Extract the (x, y) coordinate from the center of the cell holding the provided text.  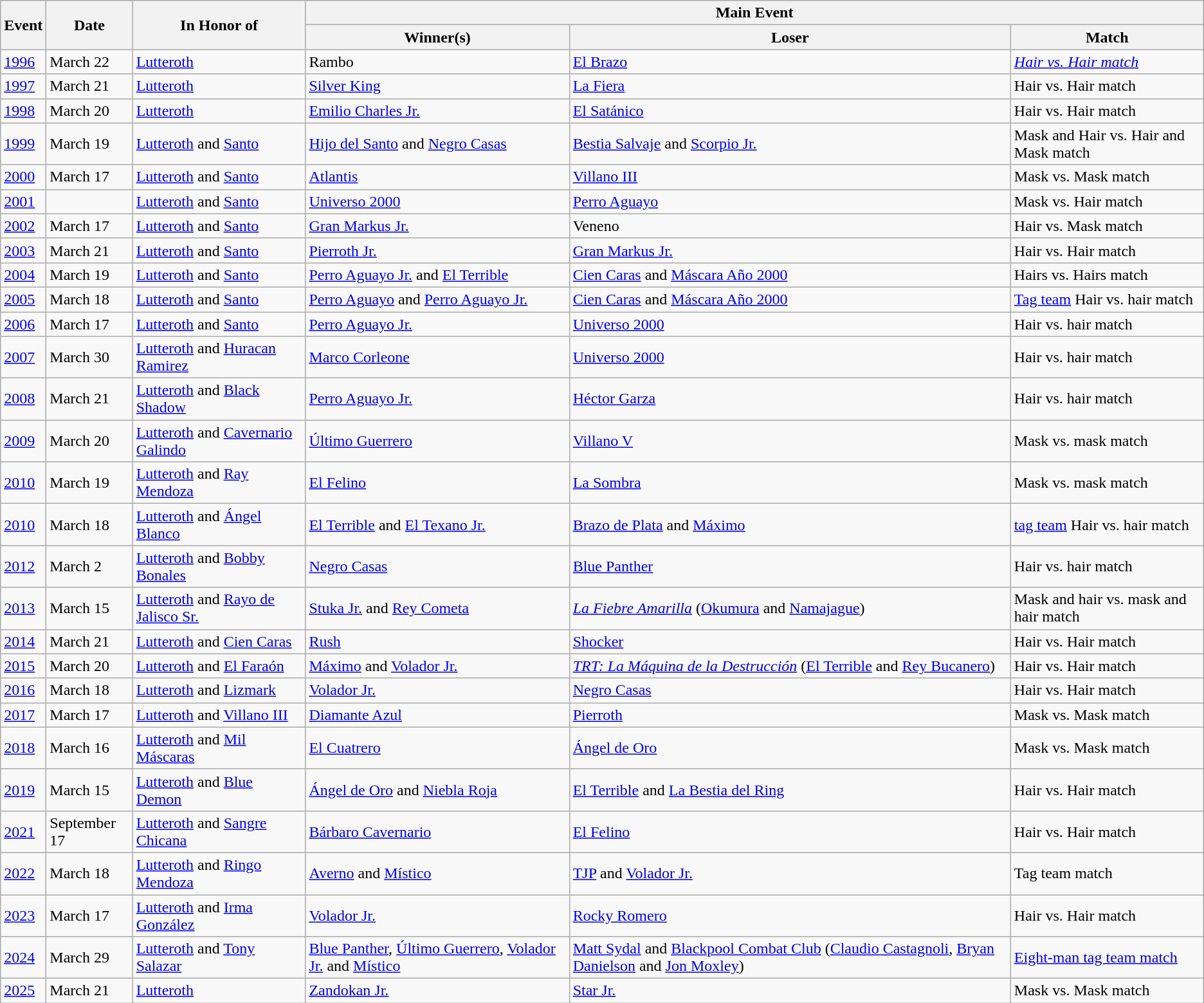
Lutteroth and Irma González (219, 915)
2019 (23, 790)
Lutteroth and Cavernario Galindo (219, 441)
1998 (23, 111)
1999 (23, 144)
2001 (23, 201)
Eight-man tag team match (1107, 957)
TRT: La Máquina de la Destrucción (El Terrible and Rey Bucanero) (790, 666)
Marco Corleone (437, 358)
Tag team Hair vs. hair match (1107, 299)
El Terrible and El Texano Jr. (437, 525)
1996 (23, 62)
Mask and Hair vs. Hair and Mask match (1107, 144)
Lutteroth and Blue Demon (219, 790)
Rush (437, 641)
Event (23, 25)
Blue Panther, Último Guerrero, Volador Jr. and Místico (437, 957)
Mask and hair vs. mask and hair match (1107, 609)
Ángel de Oro and Niebla Roja (437, 790)
Veneno (790, 226)
2014 (23, 641)
Date (89, 25)
Diamante Azul (437, 715)
2008 (23, 399)
Silver King (437, 86)
Atlantis (437, 177)
Loser (790, 37)
2012 (23, 566)
Bárbaro Cavernario (437, 831)
Lutteroth and Tony Salazar (219, 957)
La Fiera (790, 86)
Winner(s) (437, 37)
Hijo del Santo and Negro Casas (437, 144)
2025 (23, 991)
2007 (23, 358)
2021 (23, 831)
El Terrible and La Bestia del Ring (790, 790)
Pierroth (790, 715)
Pierroth Jr. (437, 250)
Brazo de Plata and Máximo (790, 525)
La Sombra (790, 483)
Matt Sydal and Blackpool Combat Club (Claudio Castagnoli, Bryan Danielson and Jon Moxley) (790, 957)
Main Event (754, 13)
Hair vs. Mask match (1107, 226)
September 17 (89, 831)
2017 (23, 715)
Averno and Místico (437, 874)
Tag team match (1107, 874)
Lutteroth and Cien Caras (219, 641)
Match (1107, 37)
Blue Panther (790, 566)
2003 (23, 250)
Ángel de Oro (790, 748)
El Brazo (790, 62)
Máximo and Volador Jr. (437, 666)
In Honor of (219, 25)
2018 (23, 748)
Perro Aguayo (790, 201)
Lutteroth and Huracan Ramirez (219, 358)
March 22 (89, 62)
El Cuatrero (437, 748)
Héctor Garza (790, 399)
Lutteroth and Black Shadow (219, 399)
Lutteroth and Ángel Blanco (219, 525)
Lutteroth and Villano III (219, 715)
March 2 (89, 566)
Villano III (790, 177)
1997 (23, 86)
Último Guerrero (437, 441)
Lutteroth and Ray Mendoza (219, 483)
Lutteroth and Sangre Chicana (219, 831)
Hairs vs. Hairs match (1107, 275)
2006 (23, 324)
Lutteroth and Mil Máscaras (219, 748)
La Fiebre Amarilla (Okumura and Namajague) (790, 609)
Lutteroth and Ringo Mendoza (219, 874)
tag team Hair vs. hair match (1107, 525)
2005 (23, 299)
2013 (23, 609)
2023 (23, 915)
Lutteroth and Bobby Bonales (219, 566)
Perro Aguayo and Perro Aguayo Jr. (437, 299)
2000 (23, 177)
Lutteroth and Rayo de Jalisco Sr. (219, 609)
Stuka Jr. and Rey Cometa (437, 609)
March 16 (89, 748)
2024 (23, 957)
Shocker (790, 641)
March 29 (89, 957)
Rambo (437, 62)
2022 (23, 874)
March 30 (89, 358)
2002 (23, 226)
Lutteroth and Lizmark (219, 690)
Zandokan Jr. (437, 991)
Rocky Romero (790, 915)
Bestia Salvaje and Scorpio Jr. (790, 144)
TJP and Volador Jr. (790, 874)
2004 (23, 275)
Star Jr. (790, 991)
Emilio Charles Jr. (437, 111)
Perro Aguayo Jr. and El Terrible (437, 275)
Mask vs. Hair match (1107, 201)
El Satánico (790, 111)
Lutteroth and El Faraón (219, 666)
2015 (23, 666)
2009 (23, 441)
Villano V (790, 441)
2016 (23, 690)
